Capture the cell that displays the provided text and extract its (X, Y) central coordinate. 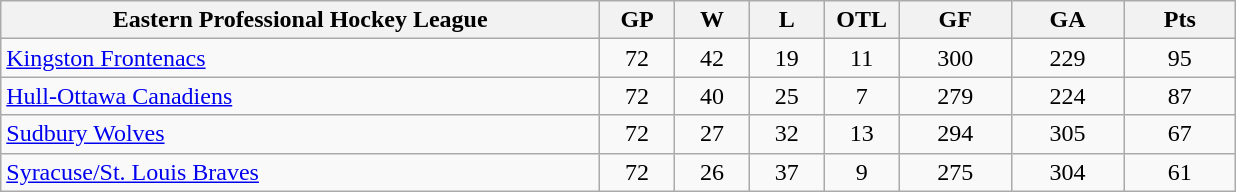
304 (1067, 172)
95 (1180, 58)
229 (1067, 58)
GP (638, 20)
25 (786, 96)
13 (862, 134)
Hull-Ottawa Canadiens (300, 96)
GA (1067, 20)
279 (955, 96)
294 (955, 134)
W (712, 20)
Syracuse/St. Louis Braves (300, 172)
87 (1180, 96)
61 (1180, 172)
40 (712, 96)
GF (955, 20)
19 (786, 58)
305 (1067, 134)
L (786, 20)
7 (862, 96)
OTL (862, 20)
9 (862, 172)
11 (862, 58)
Sudbury Wolves (300, 134)
275 (955, 172)
224 (1067, 96)
27 (712, 134)
Pts (1180, 20)
32 (786, 134)
Kingston Frontenacs (300, 58)
26 (712, 172)
37 (786, 172)
42 (712, 58)
300 (955, 58)
67 (1180, 134)
Eastern Professional Hockey League (300, 20)
